Pinpoint the cell where the given text exists, returning its (x, y) midpoint coordinate. 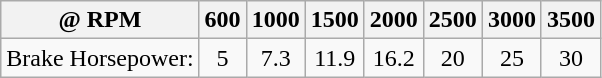
30 (570, 58)
1500 (334, 20)
2000 (394, 20)
7.3 (276, 58)
11.9 (334, 58)
20 (452, 58)
1000 (276, 20)
Brake Horsepower: (100, 58)
16.2 (394, 58)
3500 (570, 20)
3000 (512, 20)
600 (222, 20)
2500 (452, 20)
25 (512, 58)
5 (222, 58)
@ RPM (100, 20)
